Determine the (x, y) coordinate at the center of the cell enclosing the given text.  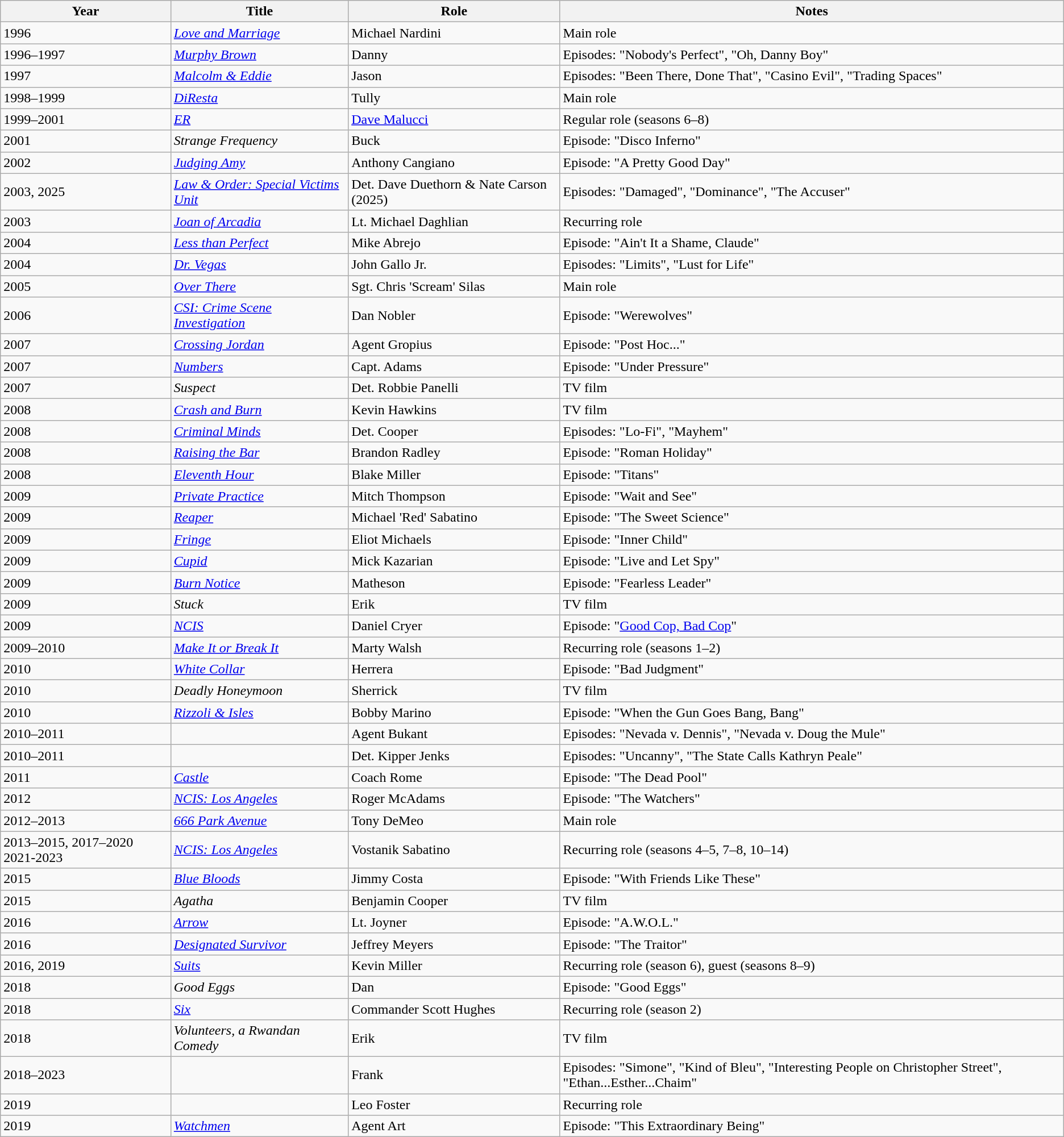
Matheson (454, 582)
Kevin Miller (454, 965)
Regular role (seasons 6–8) (812, 119)
Notes (812, 11)
Vostanik Sabatino (454, 850)
Lt. Joyner (454, 922)
Michael 'Red' Sabatino (454, 518)
Love and Marriage (259, 33)
Det. Robbie Panelli (454, 388)
2012–2013 (86, 821)
1996–1997 (86, 55)
Burn Notice (259, 582)
Mike Abrejo (454, 243)
Reaper (259, 518)
Lt. Michael Daghlian (454, 221)
Episode: "The Watchers" (812, 799)
Joan of Arcadia (259, 221)
Danny (454, 55)
Fringe (259, 539)
Det. Kipper Jenks (454, 756)
Episode: "Inner Child" (812, 539)
Daniel Cryer (454, 626)
Episode: "Titans" (812, 474)
Brandon Radley (454, 453)
2013–2015, 2017–2020 2021-2023 (86, 850)
Rizzoli & Isles (259, 713)
Dan Nobler (454, 316)
Dr. Vegas (259, 264)
Deadly Honeymoon (259, 691)
Agent Gropius (454, 345)
Year (86, 11)
1996 (86, 33)
Strange Frequency (259, 141)
Watchmen (259, 1126)
Cupid (259, 561)
Episode: "Good Eggs" (812, 987)
Private Practice (259, 496)
White Collar (259, 669)
Title (259, 11)
Episode: "Ain't It a Shame, Claude" (812, 243)
Anthony Cangiano (454, 163)
Volunteers, a Rwandan Comedy (259, 1039)
Bobby Marino (454, 713)
Episode: "Wait and See" (812, 496)
Benjamin Cooper (454, 901)
Agent Bukant (454, 734)
Roger McAdams (454, 799)
Recurring role (seasons 4–5, 7–8, 10–14) (812, 850)
Designated Survivor (259, 944)
Episode: "Live and Let Spy" (812, 561)
Dave Malucci (454, 119)
Herrera (454, 669)
2002 (86, 163)
Episodes: "Limits", "Lust for Life" (812, 264)
2005 (86, 286)
2006 (86, 316)
Buck (454, 141)
Role (454, 11)
Episodes: "Nobody's Perfect", "Oh, Danny Boy" (812, 55)
Det. Cooper (454, 431)
Arrow (259, 922)
Det. Dave Duethorn & Nate Carson (2025) (454, 192)
Sherrick (454, 691)
ER (259, 119)
Episodes: "Uncanny", "The State Calls Kathryn Peale" (812, 756)
Recurring role (seasons 1–2) (812, 647)
Episode: "This Extraordinary Being" (812, 1126)
2001 (86, 141)
Episode: "Disco Inferno" (812, 141)
Jason (454, 76)
DiResta (259, 98)
2009–2010 (86, 647)
2012 (86, 799)
Jimmy Costa (454, 879)
2018–2023 (86, 1075)
Episode: "The Traitor" (812, 944)
Episode: "Fearless Leader" (812, 582)
Eleventh Hour (259, 474)
Episode: "A Pretty Good Day" (812, 163)
Agent Art (454, 1126)
2011 (86, 777)
Episode: "Good Cop, Bad Cop" (812, 626)
Suspect (259, 388)
Dan (454, 987)
Jeffrey Meyers (454, 944)
Suits (259, 965)
Coach Rome (454, 777)
Episode: "The Dead Pool" (812, 777)
666 Park Avenue (259, 821)
Episode: "When the Gun Goes Bang, Bang" (812, 713)
Less than Perfect (259, 243)
Recurring role (season 2) (812, 1009)
Make It or Break It (259, 647)
Michael Nardini (454, 33)
Episode: "Bad Judgment" (812, 669)
1998–1999 (86, 98)
NCIS (259, 626)
Eliot Michaels (454, 539)
1999–2001 (86, 119)
Episodes: "Simone", "Kind of Bleu", "Interesting People on Christopher Street", "Ethan...Esther...Chaim" (812, 1075)
Episodes: "Been There, Done That", "Casino Evil", "Trading Spaces" (812, 76)
Marty Walsh (454, 647)
Episode: "Post Hoc..." (812, 345)
Kevin Hawkins (454, 410)
Crash and Burn (259, 410)
Numbers (259, 366)
Episode: "The Sweet Science" (812, 518)
1997 (86, 76)
Episode: "A.W.O.L." (812, 922)
Tully (454, 98)
Law & Order: Special Victims Unit (259, 192)
Episodes: "Nevada v. Dennis", "Nevada v. Doug the Mule" (812, 734)
Raising the Bar (259, 453)
Episode: "Under Pressure" (812, 366)
CSI: Crime Scene Investigation (259, 316)
Malcolm & Eddie (259, 76)
Castle (259, 777)
Tony DeMeo (454, 821)
2003, 2025 (86, 192)
Episodes: "Lo-Fi", "Mayhem" (812, 431)
Episode: "Werewolves" (812, 316)
Crossing Jordan (259, 345)
Commander Scott Hughes (454, 1009)
2016, 2019 (86, 965)
Murphy Brown (259, 55)
Good Eggs (259, 987)
Episodes: "Damaged", "Dominance", "The Accuser" (812, 192)
Episode: "Roman Holiday" (812, 453)
Over There (259, 286)
Agatha (259, 901)
Capt. Adams (454, 366)
Recurring role (season 6), guest (seasons 8–9) (812, 965)
Judging Amy (259, 163)
Frank (454, 1075)
John Gallo Jr. (454, 264)
Mick Kazarian (454, 561)
Mitch Thompson (454, 496)
Sgt. Chris 'Scream' Silas (454, 286)
Episode: "With Friends Like These" (812, 879)
Stuck (259, 604)
Criminal Minds (259, 431)
Blake Miller (454, 474)
2003 (86, 221)
Six (259, 1009)
Leo Foster (454, 1105)
Blue Bloods (259, 879)
